Locate the cell with the specified text and output its (x, y) center coordinate. 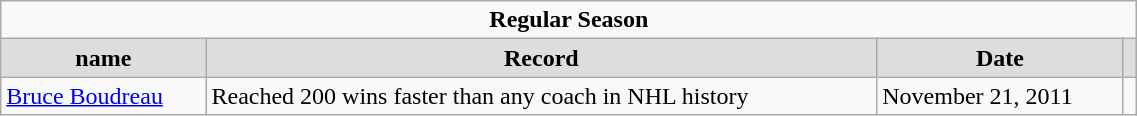
November 21, 2011 (1000, 96)
Record (542, 58)
Reached 200 wins faster than any coach in NHL history (542, 96)
Date (1000, 58)
name (104, 58)
Regular Season (569, 20)
Bruce Boudreau (104, 96)
